Determine the [X, Y] coordinate at the center of the cell enclosing the given text.  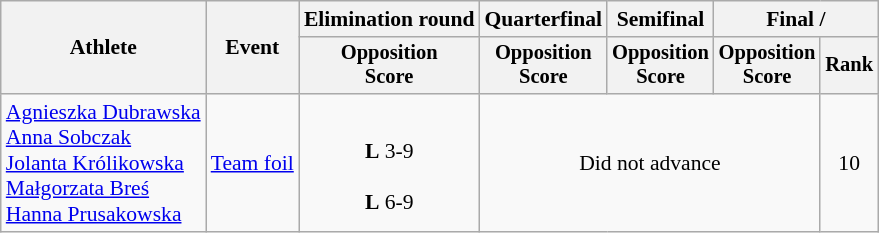
Rank [849, 66]
Agnieszka DubrawskaAnna SobczakJolanta KrólikowskaMałgorzata BreśHanna Prusakowska [104, 163]
Semifinal [660, 19]
Elimination round [390, 19]
10 [849, 163]
Quarterfinal [544, 19]
Team foil [252, 163]
L 3-9L 6-9 [390, 163]
Final / [796, 19]
Did not advance [650, 163]
Athlete [104, 48]
Event [252, 48]
